Locate the cell with the specified text and output its (x, y) center coordinate. 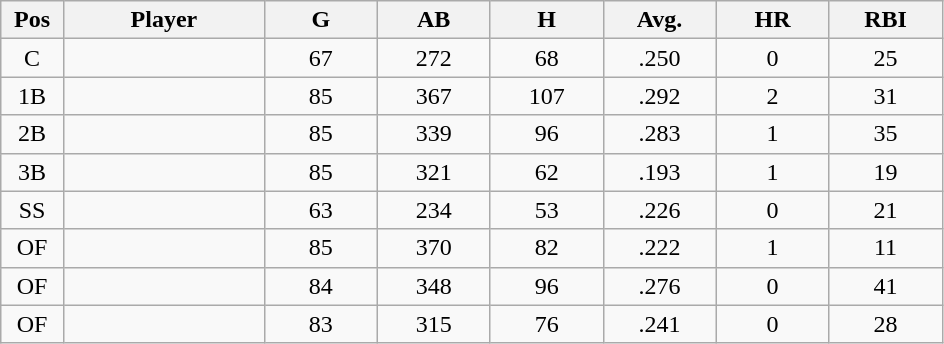
28 (886, 324)
272 (434, 58)
G (320, 20)
.276 (660, 286)
21 (886, 210)
367 (434, 96)
SS (32, 210)
67 (320, 58)
35 (886, 134)
RBI (886, 20)
63 (320, 210)
3B (32, 172)
82 (546, 248)
76 (546, 324)
83 (320, 324)
84 (320, 286)
.283 (660, 134)
234 (434, 210)
53 (546, 210)
HR (772, 20)
.250 (660, 58)
31 (886, 96)
.292 (660, 96)
321 (434, 172)
1B (32, 96)
.222 (660, 248)
348 (434, 286)
H (546, 20)
11 (886, 248)
315 (434, 324)
.226 (660, 210)
19 (886, 172)
62 (546, 172)
339 (434, 134)
2 (772, 96)
C (32, 58)
107 (546, 96)
41 (886, 286)
68 (546, 58)
.193 (660, 172)
.241 (660, 324)
Player (164, 20)
25 (886, 58)
370 (434, 248)
Avg. (660, 20)
2B (32, 134)
AB (434, 20)
Pos (32, 20)
